Provide the (x, y) coordinate of the cell's center where the given text is located.  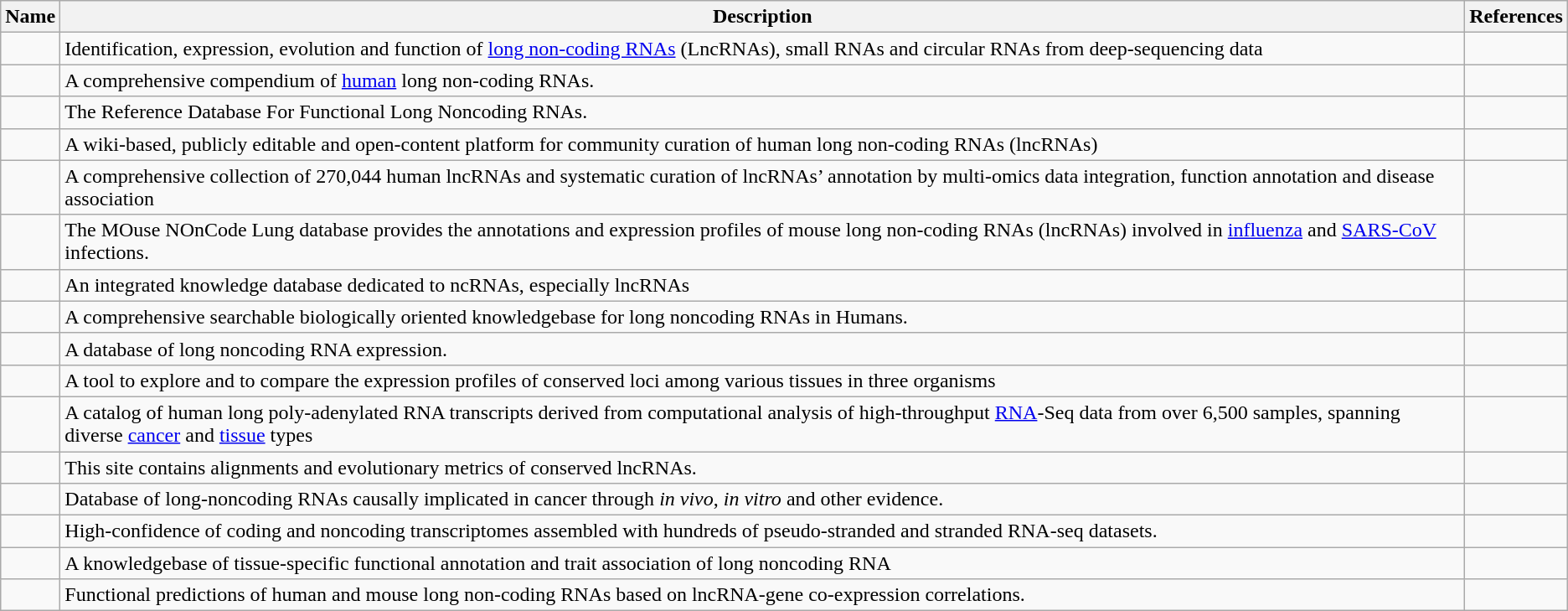
The Reference Database For Functional Long Noncoding RNAs. (762, 112)
A knowledgebase of tissue-specific functional annotation and trait association of long noncoding RNA (762, 563)
Name (30, 17)
A comprehensive searchable biologically oriented knowledgebase for long noncoding RNAs in Humans. (762, 317)
High-confidence of coding and noncoding transcriptomes assembled with hundreds of pseudo-stranded and stranded RNA-seq datasets. (762, 531)
A tool to explore and to compare the expression profiles of conserved loci among various tissues in three organisms (762, 381)
Identification, expression, evolution and function of long non-coding RNAs (LncRNAs), small RNAs and circular RNAs from deep-sequencing data (762, 49)
A comprehensive compendium of human long non-coding RNAs. (762, 80)
An integrated knowledge database dedicated to ncRNAs, especially lncRNAs (762, 285)
A database of long noncoding RNA expression. (762, 349)
Database of long-noncoding RNAs causally implicated in cancer through in vivo, in vitro and other evidence. (762, 500)
References (1516, 17)
A wiki-based, publicly editable and open-content platform for community curation of human long non-coding RNAs (lncRNAs) (762, 144)
This site contains alignments and evolutionary metrics of conserved lncRNAs. (762, 467)
Description (762, 17)
Functional predictions of human and mouse long non-coding RNAs based on lncRNA-gene co-expression correlations. (762, 595)
